Return [x, y] of the center of cell containing provided text 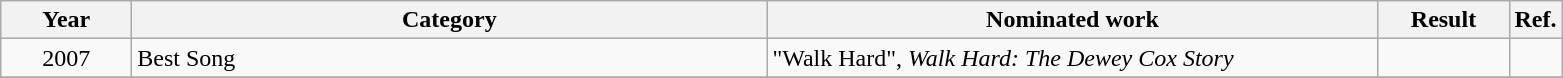
Category [450, 20]
Best Song [450, 58]
Ref. [1536, 20]
Year [66, 20]
Nominated work [1072, 20]
Result [1444, 20]
"Walk Hard", Walk Hard: The Dewey Cox Story [1072, 58]
2007 [66, 58]
